Return the [x, y] coordinate for the center point of the cell that contains the specified text.  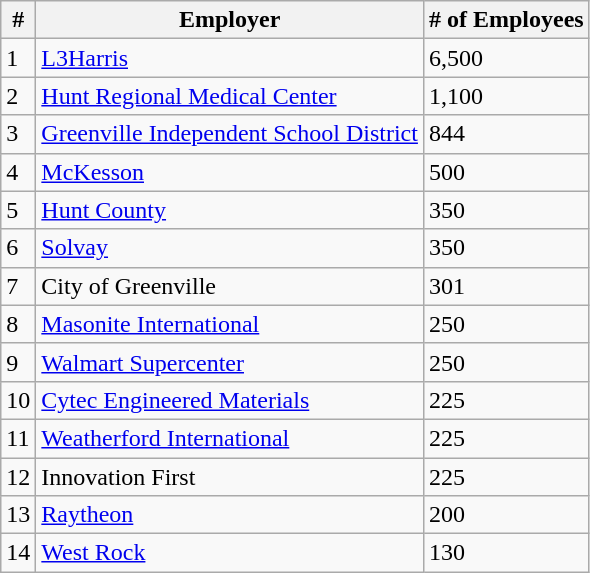
Raytheon [230, 515]
Innovation First [230, 477]
10 [18, 400]
L3Harris [230, 58]
Employer [230, 20]
Hunt Regional Medical Center [230, 96]
6 [18, 248]
McKesson [230, 172]
500 [506, 172]
9 [18, 362]
Walmart Supercenter [230, 362]
12 [18, 477]
Cytec Engineered Materials [230, 400]
4 [18, 172]
City of Greenville [230, 286]
130 [506, 553]
11 [18, 438]
Hunt County [230, 210]
West Rock [230, 553]
Masonite International [230, 324]
3 [18, 134]
Weatherford International [230, 438]
8 [18, 324]
# of Employees [506, 20]
301 [506, 286]
5 [18, 210]
2 [18, 96]
14 [18, 553]
200 [506, 515]
1,100 [506, 96]
844 [506, 134]
13 [18, 515]
Solvay [230, 248]
Greenville Independent School District [230, 134]
# [18, 20]
7 [18, 286]
6,500 [506, 58]
1 [18, 58]
